Extract the [x, y] coordinate from the center of the cell holding the provided text.  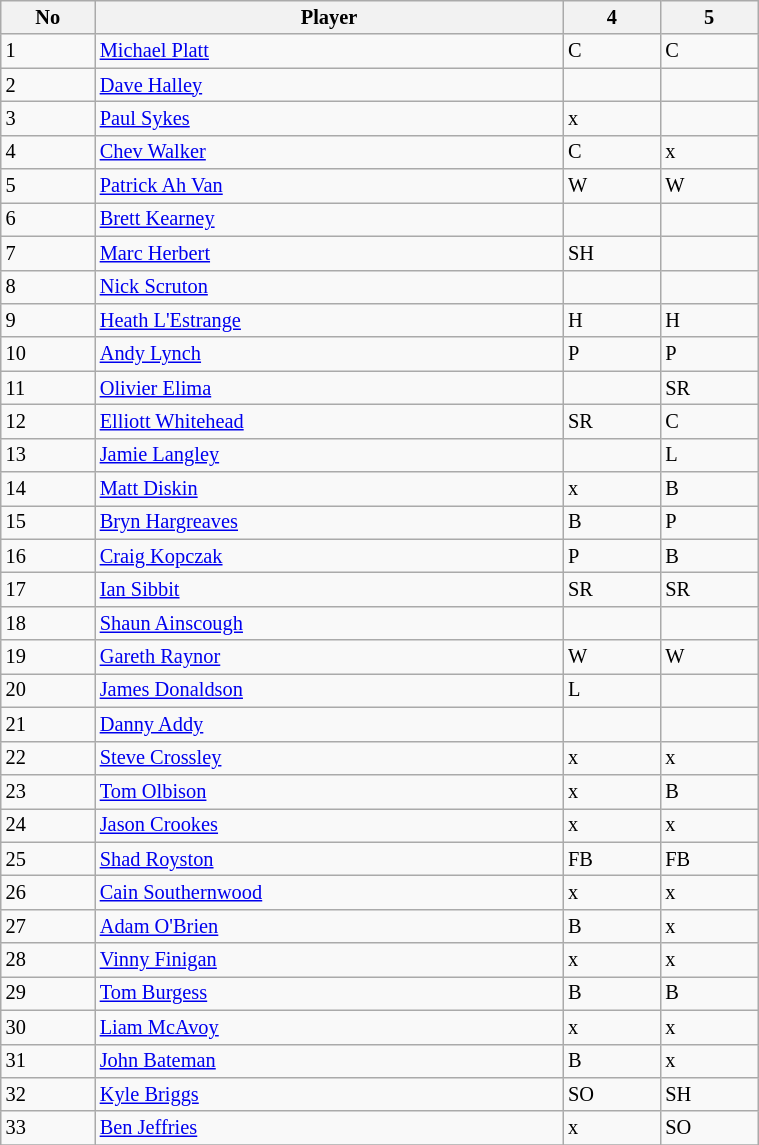
19 [48, 657]
Tom Burgess [329, 993]
Vinny Finigan [329, 960]
Jamie Langley [329, 455]
1 [48, 51]
Gareth Raynor [329, 657]
14 [48, 489]
9 [48, 320]
Liam McAvoy [329, 1027]
Kyle Briggs [329, 1094]
Steve Crossley [329, 758]
Andy Lynch [329, 354]
16 [48, 556]
28 [48, 960]
2 [48, 85]
25 [48, 859]
26 [48, 892]
Dave Halley [329, 85]
32 [48, 1094]
Brett Kearney [329, 219]
17 [48, 589]
13 [48, 455]
24 [48, 825]
7 [48, 253]
10 [48, 354]
33 [48, 1128]
29 [48, 993]
23 [48, 791]
Chev Walker [329, 152]
31 [48, 1061]
Michael Platt [329, 51]
20 [48, 690]
No [48, 17]
Bryn Hargreaves [329, 522]
21 [48, 724]
30 [48, 1027]
Olivier Elima [329, 388]
Jason Crookes [329, 825]
Danny Addy [329, 724]
Matt Diskin [329, 489]
22 [48, 758]
Adam O'Brien [329, 926]
12 [48, 421]
8 [48, 287]
Marc Herbert [329, 253]
15 [48, 522]
John Bateman [329, 1061]
Tom Olbison [329, 791]
Nick Scruton [329, 287]
Ian Sibbit [329, 589]
Patrick Ah Van [329, 186]
Paul Sykes [329, 118]
Heath L'Estrange [329, 320]
3 [48, 118]
Cain Southernwood [329, 892]
6 [48, 219]
11 [48, 388]
James Donaldson [329, 690]
Craig Kopczak [329, 556]
Player [329, 17]
Shad Royston [329, 859]
27 [48, 926]
18 [48, 623]
Elliott Whitehead [329, 421]
Ben Jeffries [329, 1128]
Shaun Ainscough [329, 623]
